Determine the [x, y] coordinate at the center of the cell enclosing the given text.  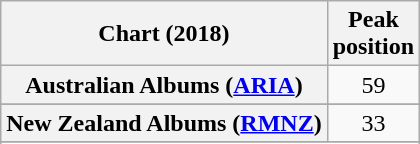
Chart (2018) [164, 34]
Peak position [373, 34]
Australian Albums (ARIA) [164, 85]
33 [373, 123]
59 [373, 85]
New Zealand Albums (RMNZ) [164, 123]
